Identify which cell holds the provided text, then report its [x, y] central coordinate. 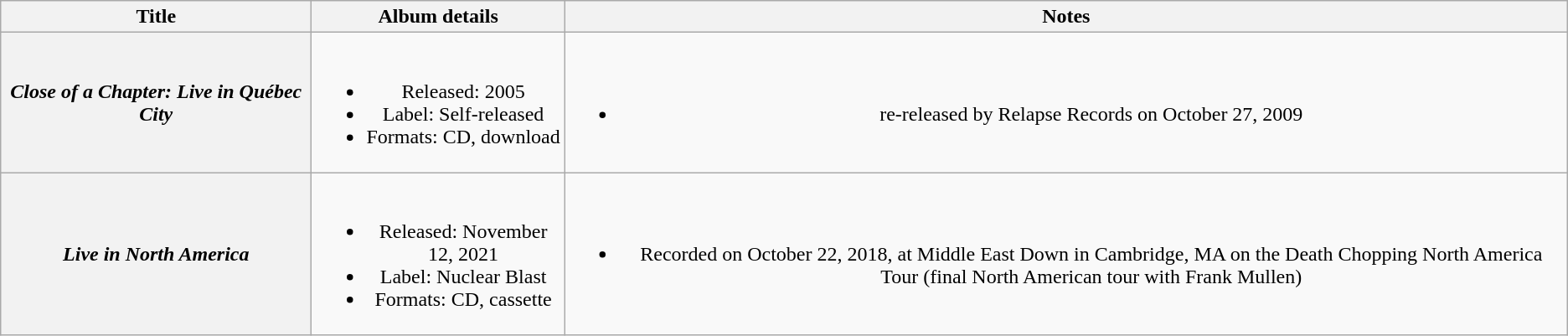
Close of a Chapter: Live in Québec City [156, 102]
Title [156, 17]
Released: 2005Label: Self-releasedFormats: CD, download [439, 102]
Album details [439, 17]
Notes [1065, 17]
Released: November 12, 2021Label: Nuclear BlastFormats: CD, cassette [439, 254]
Live in North America [156, 254]
re-released by Relapse Records on October 27, 2009 [1065, 102]
